Find where the given text appears and provide that cell's center as [x, y] coordinate. 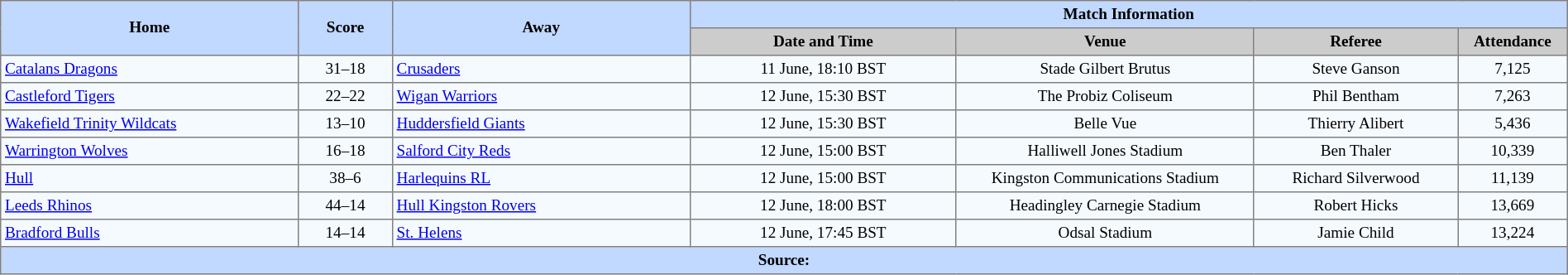
Venue [1105, 41]
5,436 [1513, 124]
13,224 [1513, 234]
11,139 [1513, 179]
Wigan Warriors [541, 96]
12 June, 18:00 BST [823, 205]
Ben Thaler [1355, 151]
Wakefield Trinity Wildcats [150, 124]
Home [150, 28]
38–6 [346, 179]
Castleford Tigers [150, 96]
Bradford Bulls [150, 234]
Stade Gilbert Brutus [1105, 70]
Belle Vue [1105, 124]
14–14 [346, 234]
Harlequins RL [541, 179]
Huddersfield Giants [541, 124]
Richard Silverwood [1355, 179]
44–14 [346, 205]
Catalans Dragons [150, 70]
Referee [1355, 41]
Crusaders [541, 70]
Attendance [1513, 41]
Hull [150, 179]
13,669 [1513, 205]
Source: [784, 260]
11 June, 18:10 BST [823, 70]
Warrington Wolves [150, 151]
Hull Kingston Rovers [541, 205]
16–18 [346, 151]
Odsal Stadium [1105, 234]
Headingley Carnegie Stadium [1105, 205]
Halliwell Jones Stadium [1105, 151]
Kingston Communications Stadium [1105, 179]
Phil Bentham [1355, 96]
Score [346, 28]
10,339 [1513, 151]
Salford City Reds [541, 151]
22–22 [346, 96]
Steve Ganson [1355, 70]
Leeds Rhinos [150, 205]
Thierry Alibert [1355, 124]
Jamie Child [1355, 234]
St. Helens [541, 234]
Robert Hicks [1355, 205]
31–18 [346, 70]
7,263 [1513, 96]
Match Information [1128, 15]
Date and Time [823, 41]
Away [541, 28]
13–10 [346, 124]
The Probiz Coliseum [1105, 96]
12 June, 17:45 BST [823, 234]
7,125 [1513, 70]
